Extract the (X, Y) coordinate from the center of the cell holding the provided text.  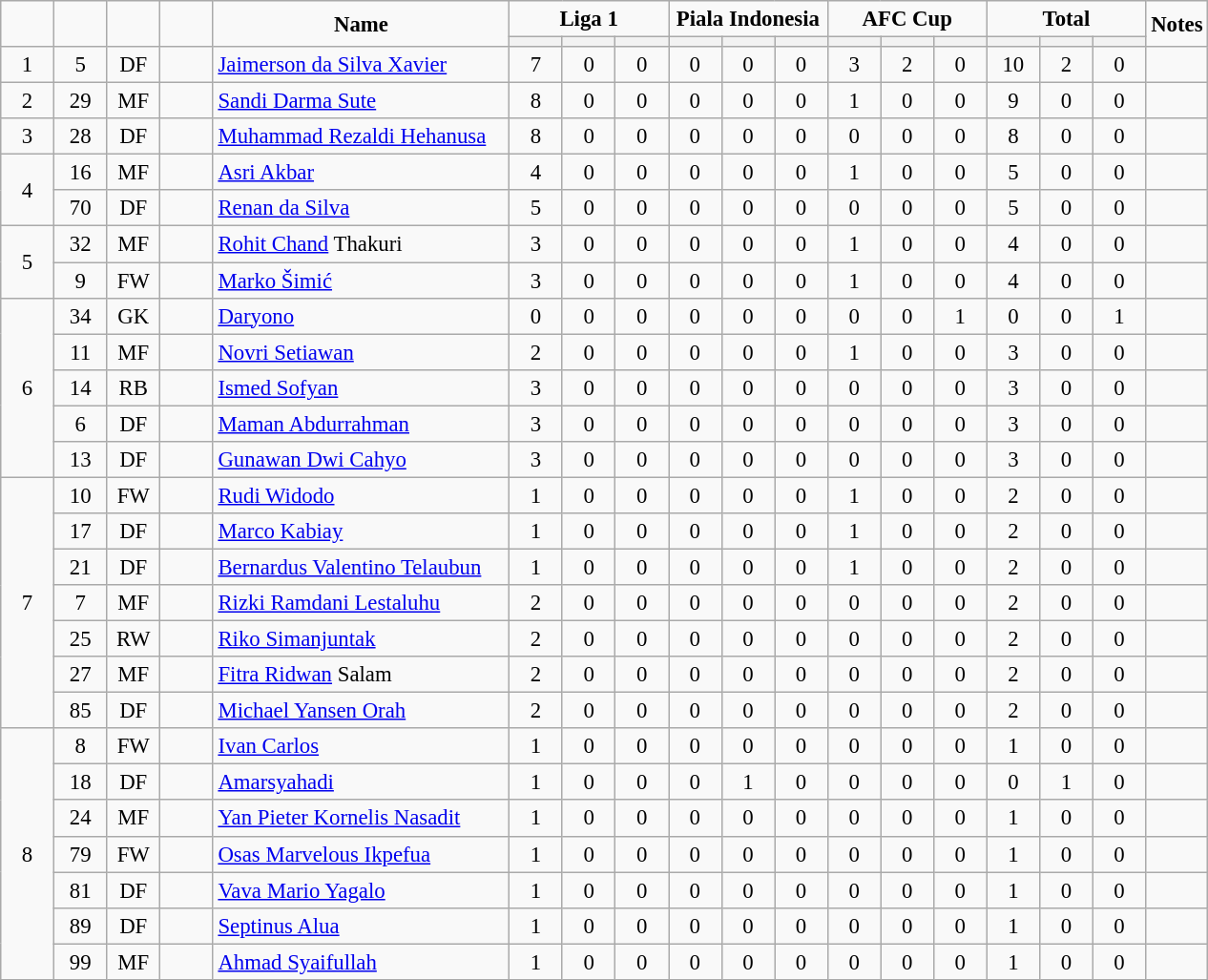
81 (80, 890)
RB (134, 387)
Amarsyahadi (361, 782)
25 (80, 639)
Ivan Carlos (361, 746)
27 (80, 675)
34 (80, 316)
Septinus Alua (361, 926)
Sandi Darma Sute (361, 101)
Asri Akbar (361, 173)
70 (80, 209)
Gunawan Dwi Cahyo (361, 460)
GK (134, 316)
Marko Šimić (361, 281)
Rudi Widodo (361, 495)
21 (80, 567)
85 (80, 711)
Fitra Ridwan Salam (361, 675)
79 (80, 854)
Muhammad Rezaldi Hehanusa (361, 136)
RW (134, 639)
Riko Simanjuntak (361, 639)
89 (80, 926)
Liga 1 (590, 19)
Total (1067, 19)
28 (80, 136)
14 (80, 387)
Name (361, 24)
Novri Setiawan (361, 352)
Yan Pieter Kornelis Nasadit (361, 819)
Rohit Chand Thakuri (361, 244)
13 (80, 460)
Ismed Sofyan (361, 387)
99 (80, 962)
Piala Indonesia (748, 19)
18 (80, 782)
16 (80, 173)
Michael Yansen Orah (361, 711)
Osas Marvelous Ikpefua (361, 854)
Bernardus Valentino Telaubun (361, 567)
Vava Mario Yagalo (361, 890)
Ahmad Syaifullah (361, 962)
Daryono (361, 316)
11 (80, 352)
Marco Kabiay (361, 532)
32 (80, 244)
AFC Cup (906, 19)
17 (80, 532)
29 (80, 101)
Jaimerson da Silva Xavier (361, 65)
Notes (1177, 24)
Rizki Ramdani Lestaluhu (361, 603)
Renan da Silva (361, 209)
24 (80, 819)
Maman Abdurrahman (361, 424)
